Provide the (X, Y) coordinate of the cell's center where the given text is located.  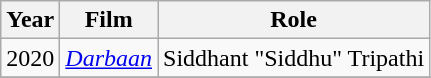
Siddhant "Siddhu" Tripathi (294, 58)
Darbaan (109, 58)
Role (294, 20)
2020 (30, 58)
Film (109, 20)
Year (30, 20)
